Detect which cell encompasses the target text, then output its (x, y) center coordinate. 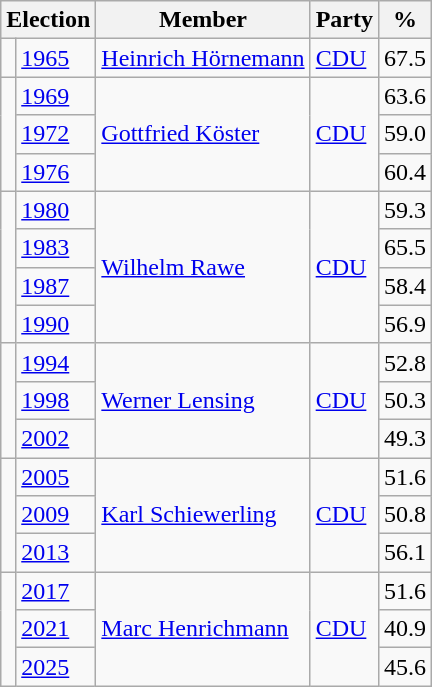
2005 (56, 477)
1994 (56, 362)
56.1 (406, 553)
2013 (56, 553)
40.9 (406, 629)
Wilhelm Rawe (203, 267)
1983 (56, 248)
50.8 (406, 515)
59.3 (406, 210)
58.4 (406, 286)
1972 (56, 134)
59.0 (406, 134)
1969 (56, 96)
1987 (56, 286)
50.3 (406, 400)
2025 (56, 667)
65.5 (406, 248)
63.6 (406, 96)
2002 (56, 438)
Election (48, 20)
49.3 (406, 438)
67.5 (406, 58)
52.8 (406, 362)
1998 (56, 400)
Marc Henrichmann (203, 629)
56.9 (406, 324)
Werner Lensing (203, 400)
1965 (56, 58)
1990 (56, 324)
Heinrich Hörnemann (203, 58)
2021 (56, 629)
1976 (56, 172)
Member (203, 20)
Karl Schiewerling (203, 515)
Party (344, 20)
1980 (56, 210)
2009 (56, 515)
% (406, 20)
45.6 (406, 667)
2017 (56, 591)
Gottfried Köster (203, 134)
60.4 (406, 172)
